Scan for the cell matching the given text and deliver its (X, Y) coordinate at center. 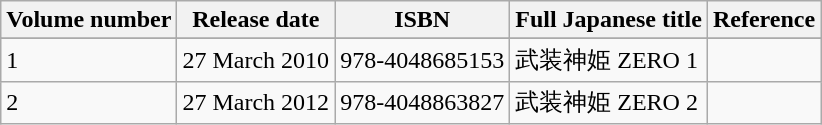
Reference (764, 20)
27 March 2012 (256, 102)
武装神姫 ZERO 1 (609, 60)
Release date (256, 20)
武装神姫 ZERO 2 (609, 102)
978-4048863827 (422, 102)
1 (89, 60)
2 (89, 102)
ISBN (422, 20)
27 March 2010 (256, 60)
Full Japanese title (609, 20)
Volume number (89, 20)
978-4048685153 (422, 60)
